For the text-containing cell, return its midpoint in [x, y] coordinate format. 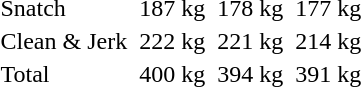
221 kg [250, 41]
222 kg [172, 41]
